Locate the cell with the specified text and output its (X, Y) center coordinate. 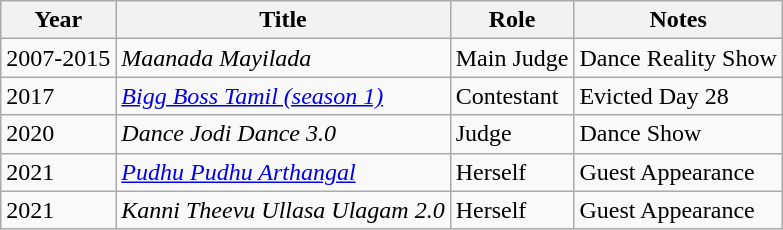
Dance Show (678, 134)
Pudhu Pudhu Arthangal (283, 172)
Main Judge (512, 58)
Year (58, 20)
Dance Jodi Dance 3.0 (283, 134)
Judge (512, 134)
2017 (58, 96)
Title (283, 20)
Notes (678, 20)
2007-2015 (58, 58)
Role (512, 20)
Bigg Boss Tamil (season 1) (283, 96)
Dance Reality Show (678, 58)
Maanada Mayilada (283, 58)
Evicted Day 28 (678, 96)
2020 (58, 134)
Contestant (512, 96)
Kanni Theevu Ullasa Ulagam 2.0 (283, 210)
